Locate the cell with the specified text and output its [X, Y] center coordinate. 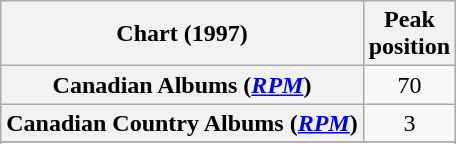
Chart (1997) [182, 34]
3 [409, 123]
70 [409, 85]
Peakposition [409, 34]
Canadian Albums (RPM) [182, 85]
Canadian Country Albums (RPM) [182, 123]
